Scan for the cell matching the given text and deliver its [x, y] coordinate at center. 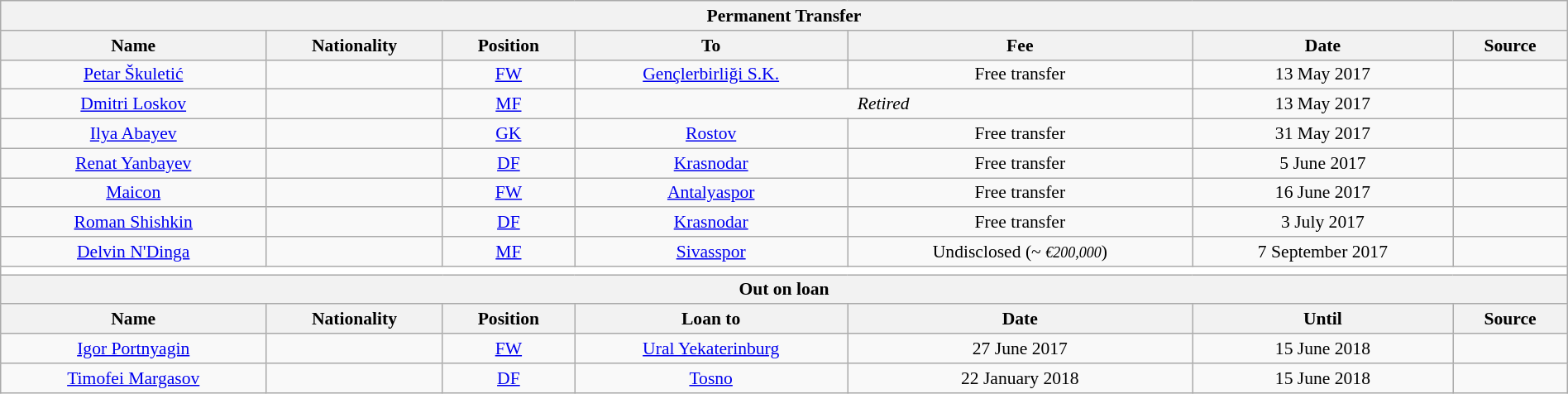
Maicon [134, 193]
Timofei Margasov [134, 378]
Gençlerbirliği S.K. [711, 74]
16 June 2017 [1323, 193]
Permanent Transfer [784, 16]
7 September 2017 [1323, 252]
Delvin N'Dinga [134, 252]
22 January 2018 [1021, 378]
Undisclosed (~ €200,000) [1021, 252]
Renat Yanbayev [134, 163]
Out on loan [784, 290]
Dmitri Loskov [134, 104]
Rostov [711, 134]
Petar Škuletić [134, 74]
31 May 2017 [1323, 134]
Ilya Abayev [134, 134]
Antalyaspor [711, 193]
Loan to [711, 320]
Until [1323, 320]
Retired [883, 104]
Tosno [711, 378]
3 July 2017 [1323, 223]
Sivasspor [711, 252]
GK [508, 134]
Fee [1021, 46]
Igor Portnyagin [134, 348]
5 June 2017 [1323, 163]
Ural Yekaterinburg [711, 348]
27 June 2017 [1021, 348]
To [711, 46]
Roman Shishkin [134, 223]
